Return [X, Y] of the center of cell containing provided text 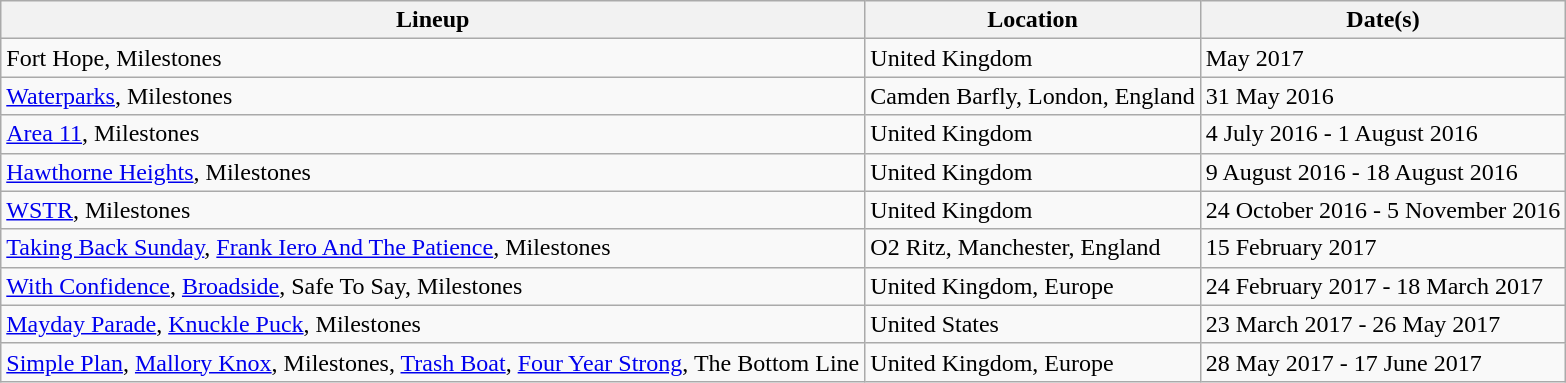
Taking Back Sunday, Frank Iero And The Patience, Milestones [433, 248]
Lineup [433, 20]
Hawthorne Heights, Milestones [433, 172]
Fort Hope, Milestones [433, 58]
Simple Plan, Mallory Knox, Milestones, Trash Boat, Four Year Strong, The Bottom Line [433, 362]
Camden Barfly, London, England [1032, 96]
Area 11, Milestones [433, 134]
May 2017 [1383, 58]
Mayday Parade, Knuckle Puck, Milestones [433, 324]
Date(s) [1383, 20]
Location [1032, 20]
Waterparks, Milestones [433, 96]
23 March 2017 - 26 May 2017 [1383, 324]
4 July 2016 - 1 August 2016 [1383, 134]
24 February 2017 - 18 March 2017 [1383, 286]
United States [1032, 324]
24 October 2016 - 5 November 2016 [1383, 210]
28 May 2017 - 17 June 2017 [1383, 362]
With Confidence, Broadside, Safe To Say, Milestones [433, 286]
15 February 2017 [1383, 248]
O2 Ritz, Manchester, England [1032, 248]
31 May 2016 [1383, 96]
9 August 2016 - 18 August 2016 [1383, 172]
WSTR, Milestones [433, 210]
